Capture the cell that displays the provided text and extract its [X, Y] central coordinate. 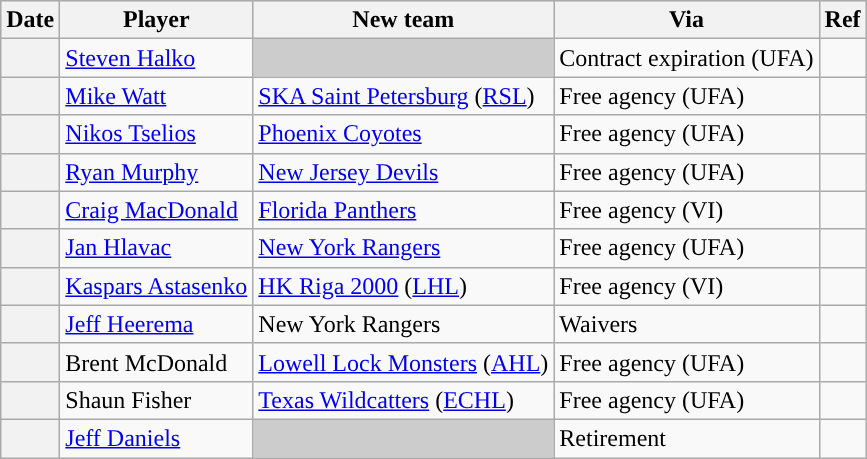
Ref [842, 20]
Texas Wildcatters (ECHL) [404, 400]
Via [686, 20]
Florida Panthers [404, 210]
New Jersey Devils [404, 172]
New team [404, 20]
Player [156, 20]
Craig MacDonald [156, 210]
Steven Halko [156, 58]
Nikos Tselios [156, 134]
Retirement [686, 438]
Lowell Lock Monsters (AHL) [404, 362]
Jeff Heerema [156, 324]
Date [30, 20]
Jan Hlavac [156, 248]
SKA Saint Petersburg (RSL) [404, 96]
Jeff Daniels [156, 438]
Shaun Fisher [156, 400]
Kaspars Astasenko [156, 286]
Brent McDonald [156, 362]
Ryan Murphy [156, 172]
Mike Watt [156, 96]
Waivers [686, 324]
HK Riga 2000 (LHL) [404, 286]
Phoenix Coyotes [404, 134]
Contract expiration (UFA) [686, 58]
